Identify which cell holds the provided text, then report its [x, y] central coordinate. 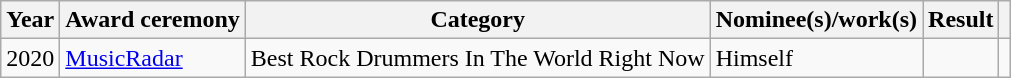
Category [478, 20]
Himself [816, 58]
Best Rock Drummers In The World Right Now [478, 58]
Award ceremony [152, 20]
MusicRadar [152, 58]
Nominee(s)/work(s) [816, 20]
Year [30, 20]
Result [961, 20]
2020 [30, 58]
